Locate the cell with the specified text and output its [x, y] center coordinate. 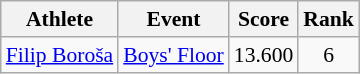
Athlete [60, 19]
Rank [328, 19]
Score [264, 19]
13.600 [264, 55]
Filip Boroša [60, 55]
Event [174, 19]
Boys' Floor [174, 55]
6 [328, 55]
